Return the [X, Y] coordinate for the center point of the cell that contains the specified text.  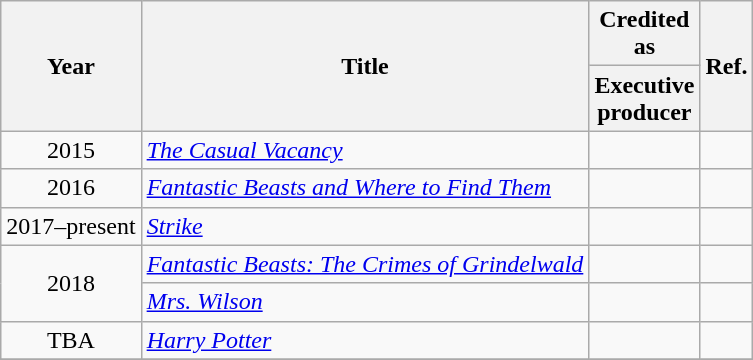
Fantastic Beasts and Where to Find Them [365, 188]
2018 [71, 283]
2016 [71, 188]
The Casual Vacancy [365, 150]
Title [365, 66]
Harry Potter [365, 340]
2017–present [71, 226]
Fantastic Beasts: The Crimes of Grindelwald [365, 264]
2015 [71, 150]
Ref. [726, 66]
Year [71, 66]
TBA [71, 340]
Executive producer [644, 98]
Strike [365, 226]
Mrs. Wilson [365, 302]
Credited as [644, 34]
